Scan for the cell matching the given text and deliver its (x, y) coordinate at center. 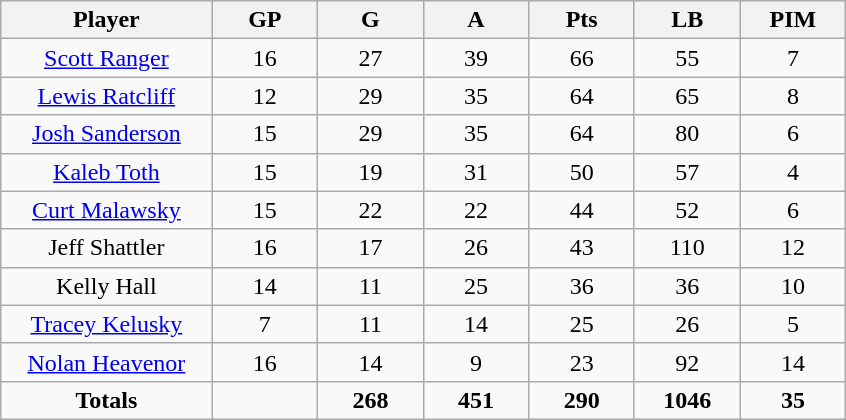
17 (371, 248)
Kelly Hall (106, 286)
Jeff Shattler (106, 248)
9 (476, 362)
268 (371, 400)
92 (687, 362)
27 (371, 58)
19 (371, 172)
31 (476, 172)
23 (582, 362)
50 (582, 172)
A (476, 20)
52 (687, 210)
80 (687, 134)
8 (793, 96)
39 (476, 58)
44 (582, 210)
Nolan Heavenor (106, 362)
Totals (106, 400)
Curt Malawsky (106, 210)
57 (687, 172)
GP (265, 20)
G (371, 20)
LB (687, 20)
43 (582, 248)
Lewis Ratcliff (106, 96)
10 (793, 286)
66 (582, 58)
Tracey Kelusky (106, 324)
451 (476, 400)
Scott Ranger (106, 58)
Player (106, 20)
55 (687, 58)
65 (687, 96)
Josh Sanderson (106, 134)
Kaleb Toth (106, 172)
110 (687, 248)
290 (582, 400)
PIM (793, 20)
4 (793, 172)
5 (793, 324)
1046 (687, 400)
Pts (582, 20)
